Return (X, Y) of the center of cell containing provided text 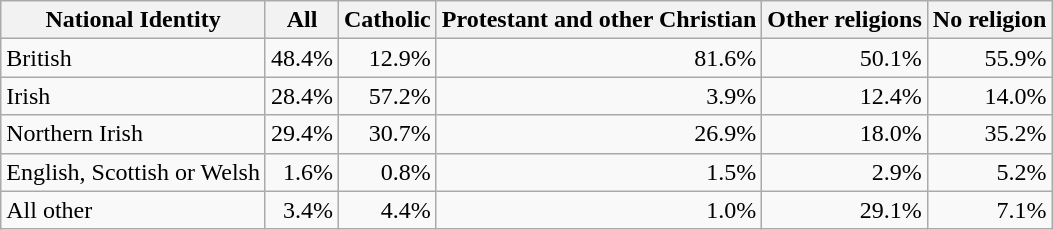
Catholic (388, 20)
Irish (134, 96)
National Identity (134, 20)
29.4% (302, 134)
1.5% (599, 172)
1.6% (302, 172)
30.7% (388, 134)
12.9% (388, 58)
Other religions (845, 20)
48.4% (302, 58)
English, Scottish or Welsh (134, 172)
14.0% (990, 96)
4.4% (388, 210)
18.0% (845, 134)
35.2% (990, 134)
81.6% (599, 58)
0.8% (388, 172)
12.4% (845, 96)
1.0% (599, 210)
All (302, 20)
All other (134, 210)
57.2% (388, 96)
No religion (990, 20)
British (134, 58)
28.4% (302, 96)
3.4% (302, 210)
Protestant and other Christian (599, 20)
55.9% (990, 58)
26.9% (599, 134)
2.9% (845, 172)
50.1% (845, 58)
3.9% (599, 96)
29.1% (845, 210)
5.2% (990, 172)
Northern Irish (134, 134)
7.1% (990, 210)
